Locate the cell with the specified text and output its (X, Y) center coordinate. 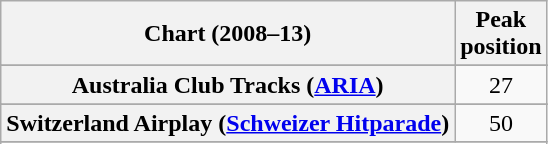
Switzerland Airplay (Schweizer Hitparade) (228, 123)
50 (501, 123)
Chart (2008–13) (228, 34)
Peakposition (501, 34)
Australia Club Tracks (ARIA) (228, 85)
27 (501, 85)
